Determine the [X, Y] coordinate at the center of the cell enclosing the given text.  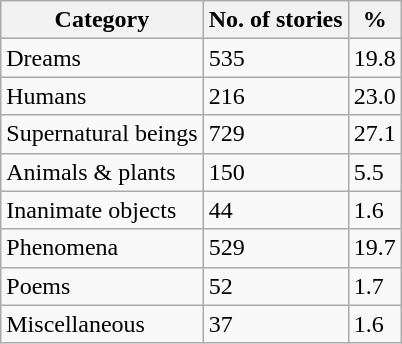
% [374, 20]
Animals & plants [102, 172]
Phenomena [102, 248]
Humans [102, 96]
Dreams [102, 58]
5.5 [374, 172]
19.7 [374, 248]
1.7 [374, 286]
Supernatural beings [102, 134]
Inanimate objects [102, 210]
No. of stories [276, 20]
535 [276, 58]
729 [276, 134]
44 [276, 210]
37 [276, 324]
Category [102, 20]
Miscellaneous [102, 324]
27.1 [374, 134]
23.0 [374, 96]
Poems [102, 286]
216 [276, 96]
529 [276, 248]
19.8 [374, 58]
52 [276, 286]
150 [276, 172]
